Determine the [x, y] coordinate at the center of the cell enclosing the given text.  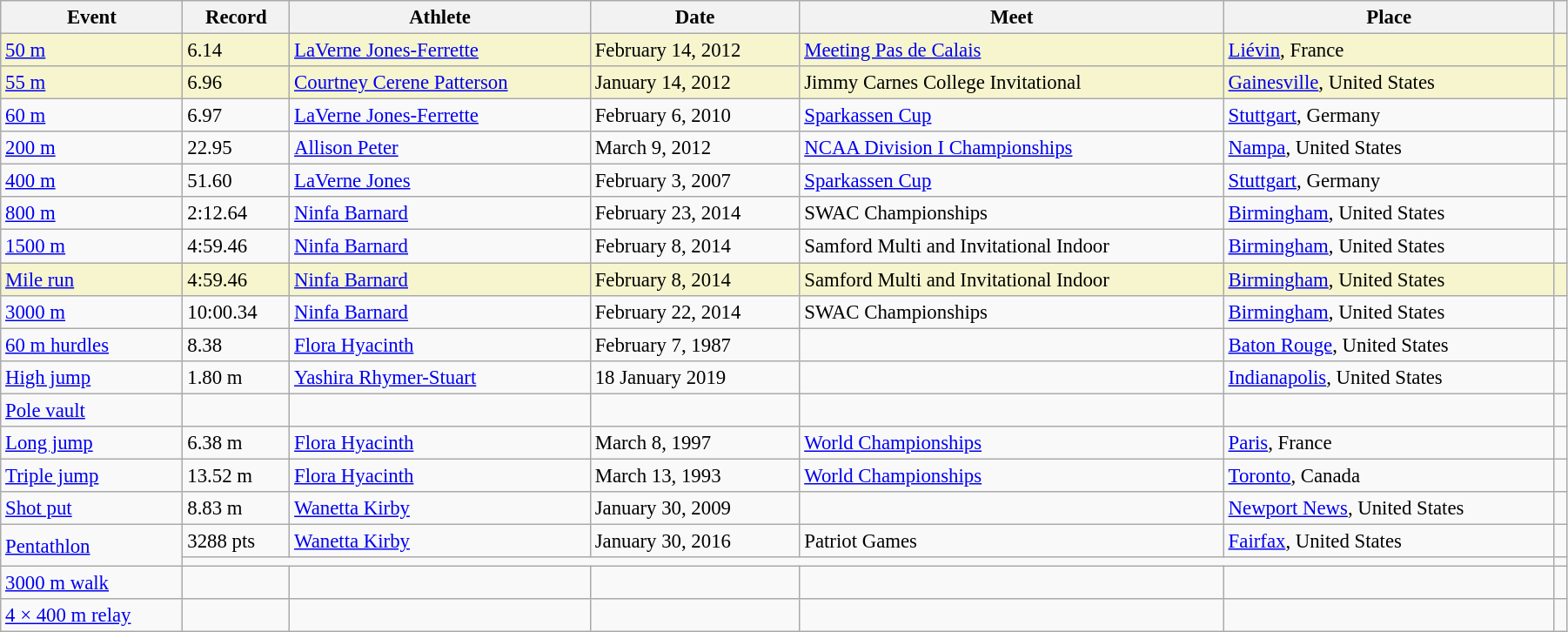
Place [1389, 17]
January 14, 2012 [694, 83]
Pole vault [92, 410]
High jump [92, 377]
March 13, 1993 [694, 475]
Fairfax, United States [1389, 541]
Jimmy Carnes College Invitational [1011, 83]
NCAA Division I Championships [1011, 148]
6.96 [237, 83]
Pentathlon [92, 545]
Date [694, 17]
Newport News, United States [1389, 508]
200 m [92, 148]
6.38 m [237, 443]
LaVerne Jones [440, 181]
51.60 [237, 181]
2:12.64 [237, 213]
3288 pts [237, 541]
Courtney Cerene Patterson [440, 83]
60 m hurdles [92, 345]
Shot put [92, 508]
January 30, 2016 [694, 541]
Athlete [440, 17]
Mile run [92, 279]
February 22, 2014 [694, 312]
Triple jump [92, 475]
February 3, 2007 [694, 181]
February 23, 2014 [694, 213]
13.52 m [237, 475]
Baton Rouge, United States [1389, 345]
Gainesville, United States [1389, 83]
55 m [92, 83]
3000 m [92, 312]
1500 m [92, 246]
February 7, 1987 [694, 345]
January 30, 2009 [694, 508]
Toronto, Canada [1389, 475]
Patriot Games [1011, 541]
1.80 m [237, 377]
8.38 [237, 345]
60 m [92, 116]
Allison Peter [440, 148]
Meeting Pas de Calais [1011, 50]
Paris, France [1389, 443]
10:00.34 [237, 312]
800 m [92, 213]
8.83 m [237, 508]
6.97 [237, 116]
4 × 400 m relay [92, 615]
February 6, 2010 [694, 116]
50 m [92, 50]
Record [237, 17]
Event [92, 17]
22.95 [237, 148]
18 January 2019 [694, 377]
March 8, 1997 [694, 443]
Yashira Rhymer-Stuart [440, 377]
400 m [92, 181]
Nampa, United States [1389, 148]
3000 m walk [92, 583]
February 14, 2012 [694, 50]
Indianapolis, United States [1389, 377]
6.14 [237, 50]
Long jump [92, 443]
March 9, 2012 [694, 148]
Meet [1011, 17]
Liévin, France [1389, 50]
